Return (X, Y) of the center of cell containing provided text 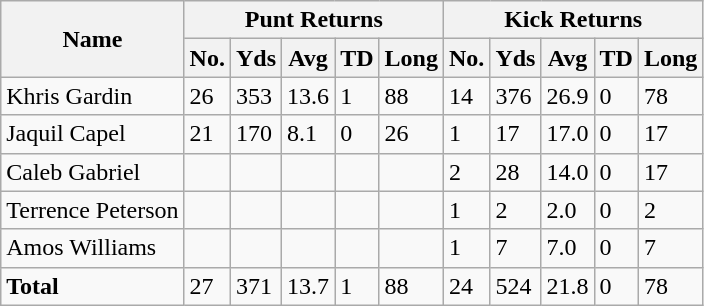
Kick Returns (572, 20)
21 (207, 134)
21.8 (568, 286)
Terrence Peterson (92, 210)
Caleb Gabriel (92, 172)
26.9 (568, 96)
8.1 (308, 134)
Total (92, 286)
371 (256, 286)
Punt Returns (314, 20)
27 (207, 286)
13.6 (308, 96)
376 (516, 96)
28 (516, 172)
13.7 (308, 286)
2.0 (568, 210)
Khris Gardin (92, 96)
170 (256, 134)
Jaquil Capel (92, 134)
7.0 (568, 248)
Name (92, 39)
14 (466, 96)
14.0 (568, 172)
353 (256, 96)
524 (516, 286)
24 (466, 286)
17.0 (568, 134)
Amos Williams (92, 248)
